Capture the cell that displays the provided text and extract its (x, y) central coordinate. 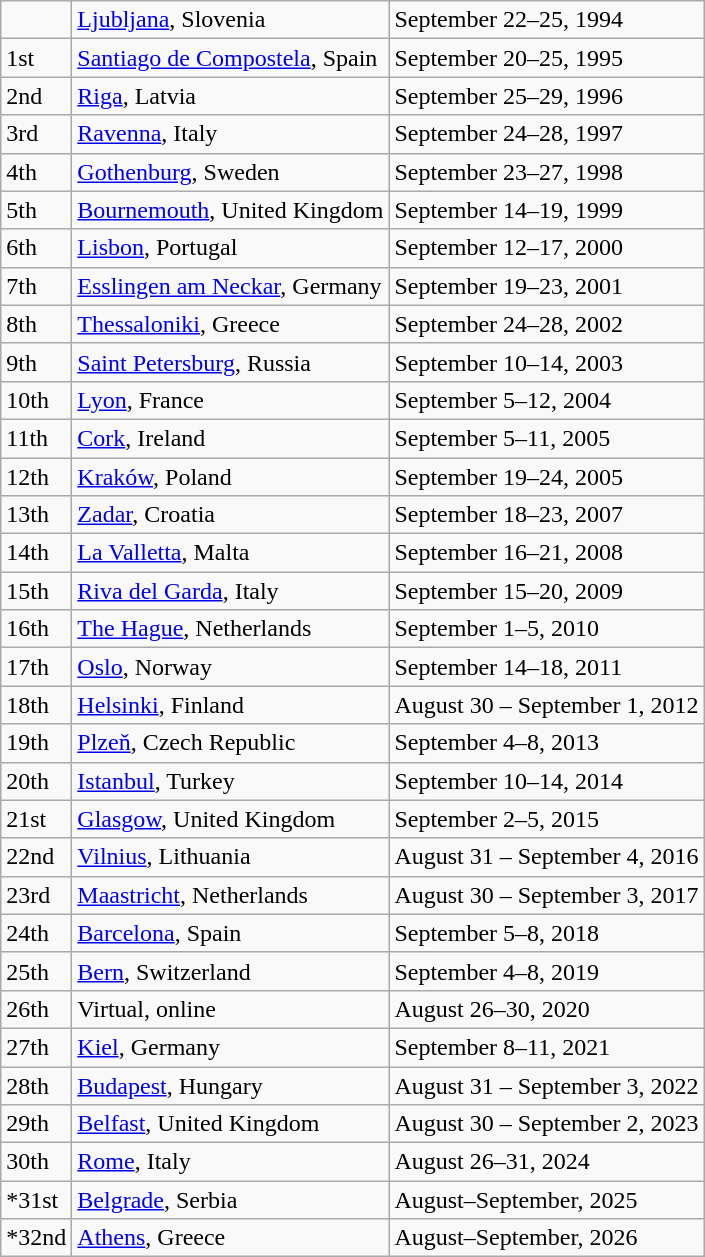
23rd (36, 895)
September 24–28, 1997 (546, 134)
*31st (36, 1200)
*32nd (36, 1238)
September 25–29, 1996 (546, 96)
September 22–25, 1994 (546, 20)
3rd (36, 134)
August 26–30, 2020 (546, 1009)
September 5–8, 2018 (546, 933)
18th (36, 705)
Athens, Greece (230, 1238)
Bern, Switzerland (230, 971)
Santiago de Compostela, Spain (230, 58)
Gothenburg, Sweden (230, 172)
Belfast, United Kingdom (230, 1124)
22nd (36, 857)
Esslingen am Neckar, Germany (230, 286)
Maastricht, Netherlands (230, 895)
The Hague, Netherlands (230, 629)
Oslo, Norway (230, 667)
Riva del Garda, Italy (230, 591)
September 19–24, 2005 (546, 477)
30th (36, 1162)
Zadar, Croatia (230, 515)
Budapest, Hungary (230, 1085)
13th (36, 515)
Lisbon, Portugal (230, 248)
5th (36, 210)
17th (36, 667)
4th (36, 172)
15th (36, 591)
16th (36, 629)
14th (36, 553)
August–September, 2025 (546, 1200)
Barcelona, Spain (230, 933)
Lyon, France (230, 400)
September 10–14, 2014 (546, 781)
11th (36, 438)
24th (36, 933)
September 14–19, 1999 (546, 210)
August 30 – September 3, 2017 (546, 895)
10th (36, 400)
Istanbul, Turkey (230, 781)
September 4–8, 2019 (546, 971)
September 15–20, 2009 (546, 591)
21st (36, 819)
20th (36, 781)
Cork, Ireland (230, 438)
27th (36, 1047)
September 10–14, 2003 (546, 362)
9th (36, 362)
September 4–8, 2013 (546, 743)
Helsinki, Finland (230, 705)
25th (36, 971)
August–September, 2026 (546, 1238)
August 30 – September 2, 2023 (546, 1124)
28th (36, 1085)
2nd (36, 96)
September 8–11, 2021 (546, 1047)
September 5–12, 2004 (546, 400)
September 18–23, 2007 (546, 515)
August 31 – September 4, 2016 (546, 857)
August 30 – September 1, 2012 (546, 705)
Glasgow, United Kingdom (230, 819)
August 31 – September 3, 2022 (546, 1085)
Kiel, Germany (230, 1047)
1st (36, 58)
La Valletta, Malta (230, 553)
Ravenna, Italy (230, 134)
8th (36, 324)
Saint Petersburg, Russia (230, 362)
September 20–25, 1995 (546, 58)
September 23–27, 1998 (546, 172)
Vilnius, Lithuania (230, 857)
September 12–17, 2000 (546, 248)
6th (36, 248)
September 24–28, 2002 (546, 324)
Kraków, Poland (230, 477)
Rome, Italy (230, 1162)
19th (36, 743)
Virtual, online (230, 1009)
September 16–21, 2008 (546, 553)
September 14–18, 2011 (546, 667)
29th (36, 1124)
Ljubljana, Slovenia (230, 20)
September 2–5, 2015 (546, 819)
7th (36, 286)
Plzeň, Czech Republic (230, 743)
Belgrade, Serbia (230, 1200)
26th (36, 1009)
Bournemouth, United Kingdom (230, 210)
Riga, Latvia (230, 96)
September 19–23, 2001 (546, 286)
September 1–5, 2010 (546, 629)
Thessaloniki, Greece (230, 324)
August 26–31, 2024 (546, 1162)
September 5–11, 2005 (546, 438)
12th (36, 477)
